Extract the (x, y) coordinate from the center of the cell holding the provided text.  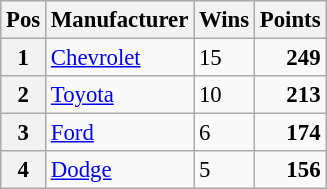
Ford (120, 133)
3 (24, 133)
Wins (224, 20)
Manufacturer (120, 20)
Toyota (120, 95)
249 (290, 58)
4 (24, 170)
Points (290, 20)
2 (24, 95)
15 (224, 58)
213 (290, 95)
156 (290, 170)
1 (24, 58)
Pos (24, 20)
Dodge (120, 170)
5 (224, 170)
10 (224, 95)
6 (224, 133)
Chevrolet (120, 58)
174 (290, 133)
